Pinpoint the cell where the given text exists, returning its (X, Y) midpoint coordinate. 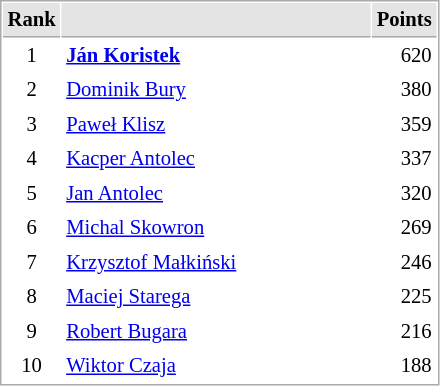
Wiktor Czaja (216, 366)
320 (404, 194)
2 (32, 90)
7 (32, 262)
359 (404, 124)
269 (404, 228)
246 (404, 262)
4 (32, 158)
Paweł Klisz (216, 124)
337 (404, 158)
3 (32, 124)
Rank (32, 20)
Maciej Starega (216, 296)
1 (32, 56)
Jan Antolec (216, 194)
Robert Bugara (216, 332)
5 (32, 194)
Dominik Bury (216, 90)
380 (404, 90)
8 (32, 296)
10 (32, 366)
Kacper Antolec (216, 158)
Michal Skowron (216, 228)
9 (32, 332)
Krzysztof Małkiński (216, 262)
188 (404, 366)
225 (404, 296)
620 (404, 56)
216 (404, 332)
6 (32, 228)
Ján Koristek (216, 56)
Points (404, 20)
